Detect which cell encompasses the target text, then output its [X, Y] center coordinate. 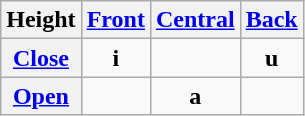
Open [41, 96]
Close [41, 58]
Central [195, 20]
Height [41, 20]
u [272, 58]
Front [116, 20]
Back [272, 20]
a [195, 96]
i [116, 58]
